Capture the cell that displays the provided text and extract its (x, y) central coordinate. 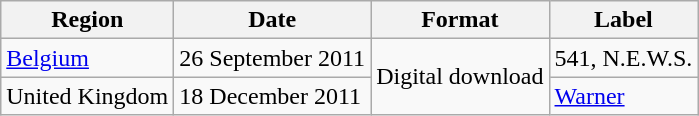
Warner (624, 96)
Date (272, 20)
Belgium (88, 58)
United Kingdom (88, 96)
Format (460, 20)
541, N.E.W.S. (624, 58)
Label (624, 20)
Digital download (460, 77)
Region (88, 20)
26 September 2011 (272, 58)
18 December 2011 (272, 96)
